For the text-containing cell, return its midpoint in (x, y) coordinate format. 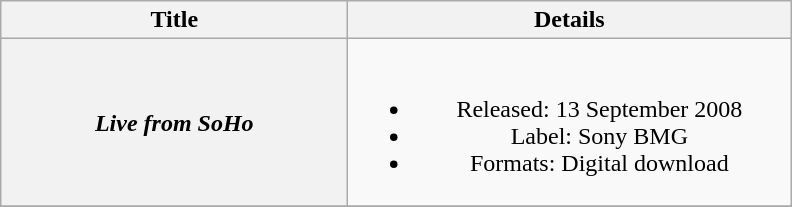
Title (174, 20)
Released: 13 September 2008Label: Sony BMGFormats: Digital download (570, 122)
Live from SoHo (174, 122)
Details (570, 20)
